Find where the given text appears and provide that cell's center as [x, y] coordinate. 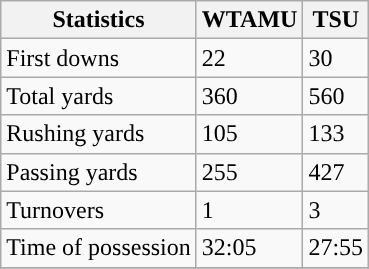
Passing yards [99, 172]
Turnovers [99, 210]
360 [250, 96]
TSU [336, 20]
30 [336, 58]
560 [336, 96]
105 [250, 134]
32:05 [250, 248]
1 [250, 210]
First downs [99, 58]
Statistics [99, 20]
255 [250, 172]
3 [336, 210]
Time of possession [99, 248]
427 [336, 172]
Total yards [99, 96]
WTAMU [250, 20]
Rushing yards [99, 134]
27:55 [336, 248]
133 [336, 134]
22 [250, 58]
